Output the (x, y) coordinate of the center of the cell containing the given text.  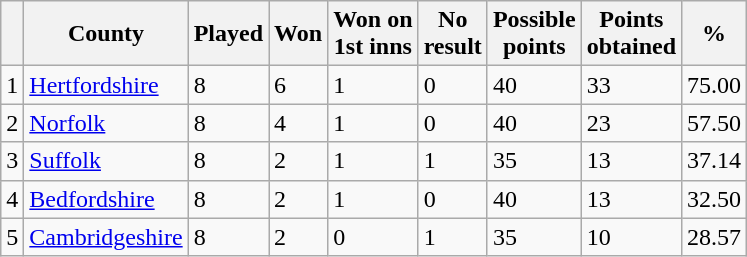
23 (631, 123)
Won on1st inns (373, 34)
Played (228, 34)
Norfolk (106, 123)
Won (298, 34)
3 (12, 161)
Cambridgeshire (106, 237)
33 (631, 85)
Suffolk (106, 161)
5 (12, 237)
Bedfordshire (106, 199)
6 (298, 85)
Possiblepoints (534, 34)
Hertfordshire (106, 85)
Pointsobtained (631, 34)
% (714, 34)
37.14 (714, 161)
Noresult (452, 34)
57.50 (714, 123)
10 (631, 237)
28.57 (714, 237)
32.50 (714, 199)
75.00 (714, 85)
County (106, 34)
